From the cell containing the given text, extract its center point as (x, y) coordinate. 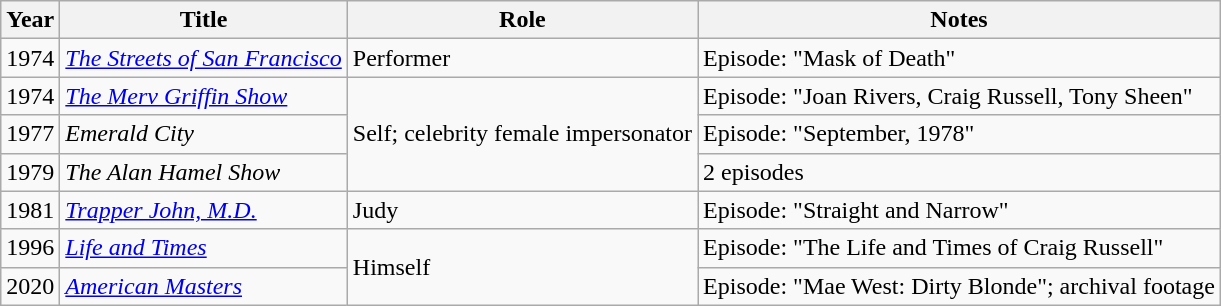
Emerald City (204, 134)
2020 (30, 286)
Episode: "Mask of Death" (960, 58)
1977 (30, 134)
2 episodes (960, 172)
Life and Times (204, 248)
1996 (30, 248)
Trapper John, M.D. (204, 210)
Episode: "Joan Rivers, Craig Russell, Tony Sheen" (960, 96)
Self; celebrity female impersonator (522, 134)
Performer (522, 58)
Title (204, 20)
Judy (522, 210)
The Merv Griffin Show (204, 96)
Episode: "The Life and Times of Craig Russell" (960, 248)
Himself (522, 267)
Episode: "Straight and Narrow" (960, 210)
Episode: "Mae West: Dirty Blonde"; archival footage (960, 286)
The Streets of San Francisco (204, 58)
Episode: "September, 1978" (960, 134)
The Alan Hamel Show (204, 172)
Year (30, 20)
Role (522, 20)
American Masters (204, 286)
1979 (30, 172)
1981 (30, 210)
Notes (960, 20)
